Detect which cell encompasses the target text, then output its [x, y] center coordinate. 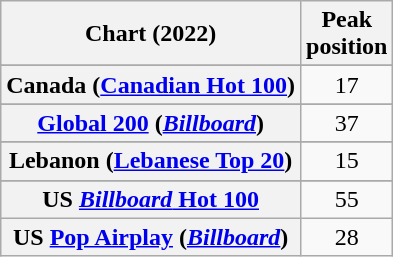
Chart (2022) [151, 34]
Canada (Canadian Hot 100) [151, 85]
Peakposition [347, 34]
37 [347, 123]
17 [347, 85]
US Billboard Hot 100 [151, 199]
15 [347, 161]
Lebanon (Lebanese Top 20) [151, 161]
US Pop Airplay (Billboard) [151, 237]
28 [347, 237]
Global 200 (Billboard) [151, 123]
55 [347, 199]
